Return the (x, y) coordinate for the center point of the cell that contains the specified text.  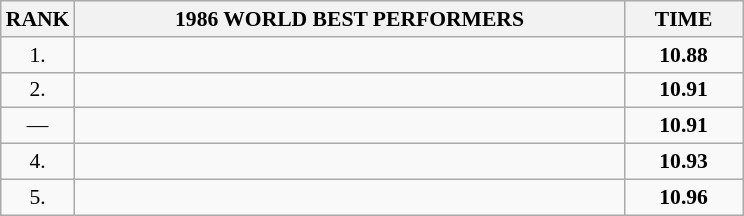
2. (38, 90)
10.88 (684, 55)
4. (38, 162)
10.93 (684, 162)
10.96 (684, 197)
1986 WORLD BEST PERFORMERS (349, 19)
TIME (684, 19)
— (38, 126)
5. (38, 197)
1. (38, 55)
RANK (38, 19)
